Detect which cell encompasses the target text, then output its (x, y) center coordinate. 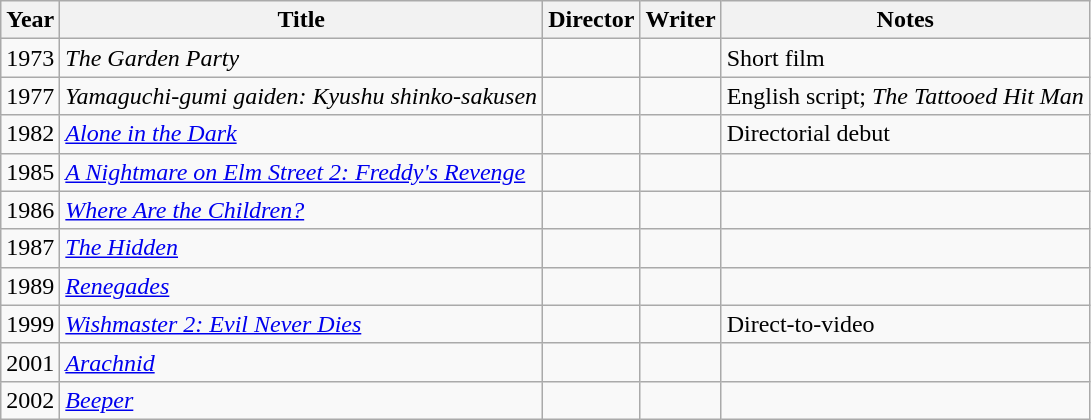
1982 (30, 134)
Directorial debut (905, 134)
The Hidden (302, 248)
Short film (905, 58)
1977 (30, 96)
Director (592, 20)
Writer (680, 20)
Beeper (302, 400)
1973 (30, 58)
Arachnid (302, 362)
2001 (30, 362)
The Garden Party (302, 58)
2002 (30, 400)
1986 (30, 210)
1985 (30, 172)
English script; The Tattooed Hit Man (905, 96)
A Nightmare on Elm Street 2: Freddy's Revenge (302, 172)
Direct-to-video (905, 324)
Wishmaster 2: Evil Never Dies (302, 324)
1999 (30, 324)
Alone in the Dark (302, 134)
Renegades (302, 286)
1987 (30, 248)
Notes (905, 20)
1989 (30, 286)
Year (30, 20)
Title (302, 20)
Where Are the Children? (302, 210)
Yamaguchi-gumi gaiden: Kyushu shinko-sakusen (302, 96)
